Pinpoint the cell where the given text exists, returning its [x, y] midpoint coordinate. 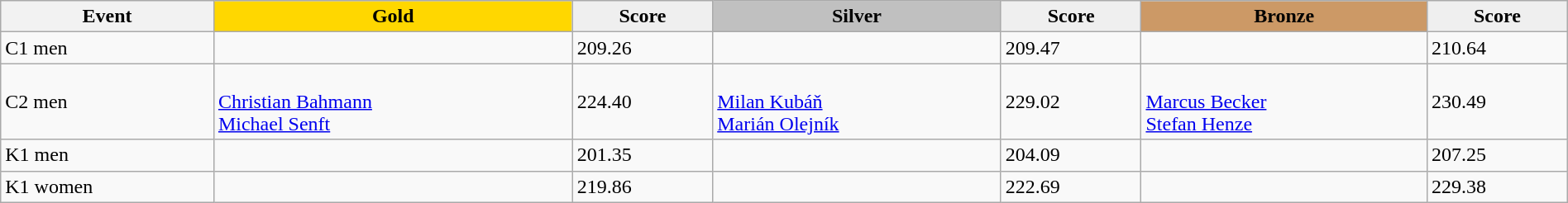
Bronze [1284, 17]
Gold [393, 17]
229.38 [1498, 186]
207.25 [1498, 155]
209.26 [643, 48]
Milan KubáňMarián Olejník [857, 101]
222.69 [1071, 186]
201.35 [643, 155]
Silver [857, 17]
K1 women [108, 186]
Christian BahmannMichael Senft [393, 101]
224.40 [643, 101]
K1 men [108, 155]
219.86 [643, 186]
204.09 [1071, 155]
Event [108, 17]
Marcus BeckerStefan Henze [1284, 101]
C1 men [108, 48]
230.49 [1498, 101]
C2 men [108, 101]
229.02 [1071, 101]
210.64 [1498, 48]
209.47 [1071, 48]
